Pinpoint the cell where the given text exists, returning its [X, Y] midpoint coordinate. 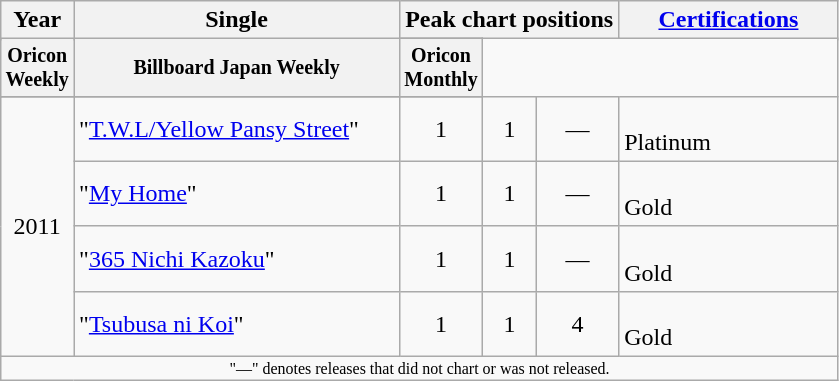
Single [237, 20]
Year [38, 20]
"—" denotes releases that did not chart or was not released. [420, 369]
"365 Nichi Kazoku" [237, 258]
Certifications [729, 20]
2011 [38, 226]
"My Home" [237, 194]
Oricon Weekly [38, 68]
Platinum [729, 128]
4 [577, 324]
Billboard Japan Weekly [237, 68]
"T.W.L/Yellow Pansy Street" [237, 128]
"Tsubusa ni Koi" [237, 324]
Peak chart positions [510, 20]
Oricon Monthly [442, 68]
